For the text-containing cell, return its midpoint in (x, y) coordinate format. 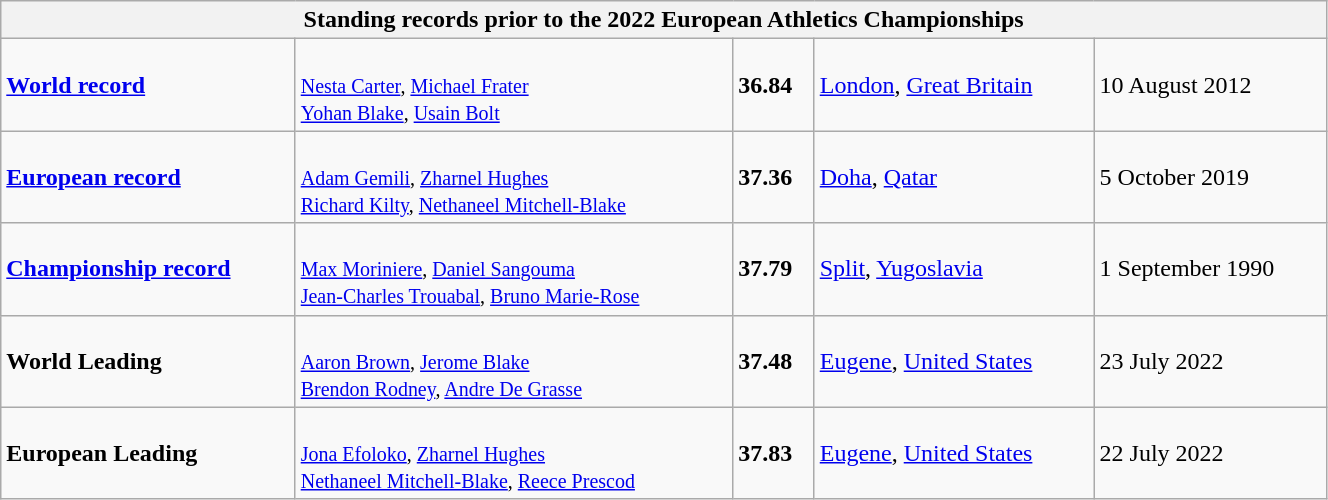
37.48 (774, 361)
23 July 2022 (1210, 361)
10 August 2012 (1210, 85)
Jona Efoloko, Zharnel HughesNethaneel Mitchell-Blake, Reece Prescod (514, 453)
37.36 (774, 177)
Doha, Qatar (954, 177)
5 October 2019 (1210, 177)
Max Moriniere, Daniel Sangouma Jean-Charles Trouabal, Bruno Marie-Rose (514, 269)
Standing records prior to the 2022 European Athletics Championships (664, 20)
European Leading (148, 453)
World record (148, 85)
European record (148, 177)
37.79 (774, 269)
Nesta Carter, Michael Frater Yohan Blake, Usain Bolt (514, 85)
22 July 2022 (1210, 453)
37.83 (774, 453)
Championship record (148, 269)
1 September 1990 (1210, 269)
London, Great Britain (954, 85)
Split, Yugoslavia (954, 269)
36.84 (774, 85)
World Leading (148, 361)
Adam Gemili, Zharnel Hughes Richard Kilty, Nethaneel Mitchell-Blake (514, 177)
Aaron Brown, Jerome BlakeBrendon Rodney, Andre De Grasse (514, 361)
